Extract the (X, Y) coordinate from the center of the cell holding the provided text.  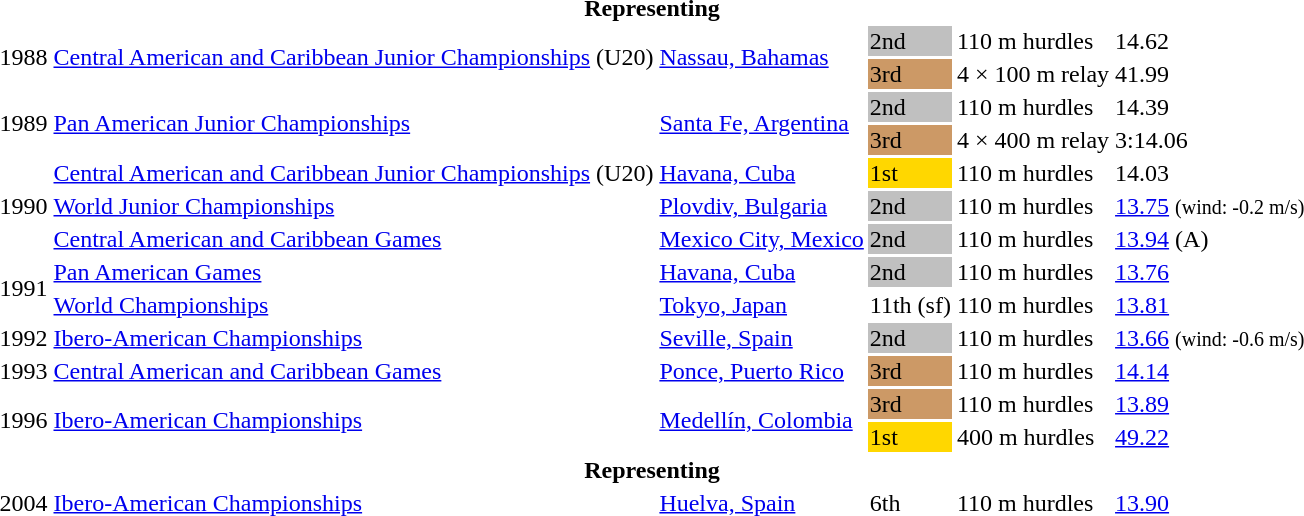
400 m hurdles (1032, 437)
Ponce, Puerto Rico (762, 371)
11th (sf) (910, 305)
Nassau, Bahamas (762, 58)
Pan American Junior Championships (354, 124)
Seville, Spain (762, 338)
World Championships (354, 305)
Mexico City, Mexico (762, 239)
4 × 100 m relay (1032, 74)
Santa Fe, Argentina (762, 124)
4 × 400 m relay (1032, 140)
Pan American Games (354, 272)
Plovdiv, Bulgaria (762, 206)
Medellín, Colombia (762, 420)
Tokyo, Japan (762, 305)
World Junior Championships (354, 206)
